Return (x, y) of the center of cell containing provided text 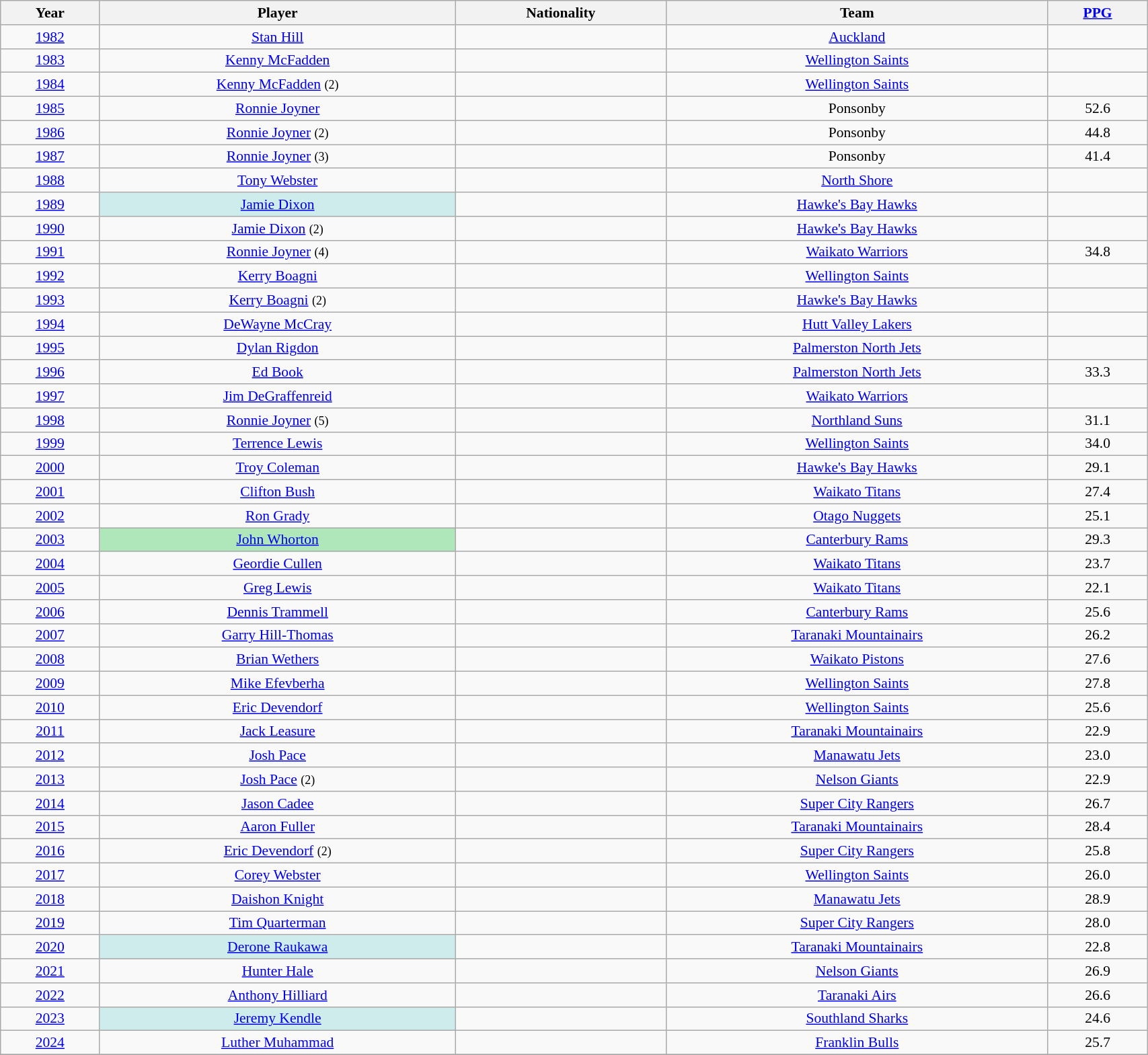
2003 (50, 540)
Ronnie Joyner (3) (278, 157)
2016 (50, 851)
Otago Nuggets (857, 516)
Waikato Pistons (857, 660)
2001 (50, 492)
Ronnie Joyner (278, 109)
2011 (50, 732)
Anthony Hilliard (278, 995)
22.8 (1098, 947)
1999 (50, 444)
2020 (50, 947)
24.6 (1098, 1019)
Josh Pace (278, 756)
1992 (50, 276)
Franklin Bulls (857, 1043)
Daishon Knight (278, 899)
Nationality (561, 13)
Jason Cadee (278, 804)
31.1 (1098, 420)
Ed Book (278, 373)
25.1 (1098, 516)
2010 (50, 707)
1987 (50, 157)
Geordie Cullen (278, 564)
Auckland (857, 37)
2021 (50, 971)
2014 (50, 804)
1993 (50, 301)
34.8 (1098, 252)
Eric Devendorf (2) (278, 851)
26.0 (1098, 875)
2002 (50, 516)
2023 (50, 1019)
1984 (50, 85)
27.6 (1098, 660)
44.8 (1098, 132)
Tony Webster (278, 181)
1982 (50, 37)
2022 (50, 995)
41.4 (1098, 157)
Kenny McFadden (278, 61)
2005 (50, 588)
2012 (50, 756)
Jack Leasure (278, 732)
25.7 (1098, 1043)
Jim DeGraffenreid (278, 396)
1996 (50, 373)
2015 (50, 827)
26.7 (1098, 804)
1989 (50, 204)
1990 (50, 229)
Derone Raukawa (278, 947)
2006 (50, 612)
2000 (50, 468)
Kenny McFadden (2) (278, 85)
2013 (50, 779)
Terrence Lewis (278, 444)
2024 (50, 1043)
2007 (50, 635)
27.8 (1098, 684)
28.4 (1098, 827)
Brian Wethers (278, 660)
34.0 (1098, 444)
29.1 (1098, 468)
23.0 (1098, 756)
2008 (50, 660)
2017 (50, 875)
Team (857, 13)
1988 (50, 181)
Troy Coleman (278, 468)
Garry Hill-Thomas (278, 635)
Jamie Dixon (2) (278, 229)
1995 (50, 348)
Jeremy Kendle (278, 1019)
26.2 (1098, 635)
1998 (50, 420)
Southland Sharks (857, 1019)
25.8 (1098, 851)
1985 (50, 109)
Hutt Valley Lakers (857, 324)
26.9 (1098, 971)
Stan Hill (278, 37)
Northland Suns (857, 420)
28.0 (1098, 923)
23.7 (1098, 564)
28.9 (1098, 899)
Year (50, 13)
Luther Muhammad (278, 1043)
1991 (50, 252)
2018 (50, 899)
Aaron Fuller (278, 827)
North Shore (857, 181)
52.6 (1098, 109)
Ron Grady (278, 516)
Josh Pace (2) (278, 779)
Clifton Bush (278, 492)
1997 (50, 396)
Ronnie Joyner (4) (278, 252)
1983 (50, 61)
Eric Devendorf (278, 707)
29.3 (1098, 540)
Dylan Rigdon (278, 348)
John Whorton (278, 540)
Ronnie Joyner (5) (278, 420)
Greg Lewis (278, 588)
Dennis Trammell (278, 612)
PPG (1098, 13)
DeWayne McCray (278, 324)
27.4 (1098, 492)
2019 (50, 923)
Mike Efevberha (278, 684)
Kerry Boagni (2) (278, 301)
Ronnie Joyner (2) (278, 132)
1986 (50, 132)
Taranaki Airs (857, 995)
Player (278, 13)
Corey Webster (278, 875)
Kerry Boagni (278, 276)
Tim Quarterman (278, 923)
26.6 (1098, 995)
22.1 (1098, 588)
2009 (50, 684)
1994 (50, 324)
Jamie Dixon (278, 204)
Hunter Hale (278, 971)
33.3 (1098, 373)
2004 (50, 564)
